From the cell containing the given text, extract its center point as [X, Y] coordinate. 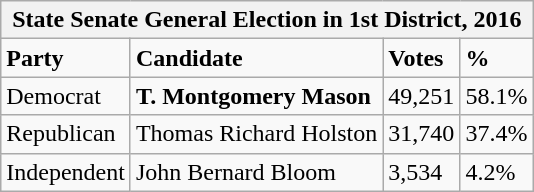
4.2% [496, 172]
31,740 [422, 134]
Republican [66, 134]
3,534 [422, 172]
State Senate General Election in 1st District, 2016 [267, 20]
Party [66, 58]
Independent [66, 172]
58.1% [496, 96]
49,251 [422, 96]
% [496, 58]
Thomas Richard Holston [256, 134]
37.4% [496, 134]
Candidate [256, 58]
T. Montgomery Mason [256, 96]
Votes [422, 58]
Democrat [66, 96]
John Bernard Bloom [256, 172]
